Provide the [X, Y] coordinate of the cell's center where the given text is located.  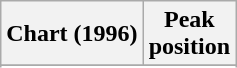
Peakposition [189, 34]
Chart (1996) [72, 34]
